Scan for the cell matching the given text and deliver its (X, Y) coordinate at center. 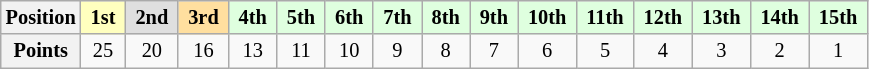
Points (41, 51)
7 (494, 51)
3rd (203, 17)
9th (494, 17)
9 (397, 51)
11 (301, 51)
8 (446, 51)
13 (253, 51)
6 (547, 51)
16 (203, 51)
5th (301, 17)
2nd (152, 17)
12th (663, 17)
11th (604, 17)
1st (104, 17)
4 (663, 51)
4th (253, 17)
2 (779, 51)
15th (838, 17)
1 (838, 51)
8th (446, 17)
25 (104, 51)
14th (779, 17)
Position (41, 17)
10th (547, 17)
10 (349, 51)
3 (721, 51)
13th (721, 17)
6th (349, 17)
20 (152, 51)
7th (397, 17)
5 (604, 51)
